Scan for the cell matching the given text and deliver its [x, y] coordinate at center. 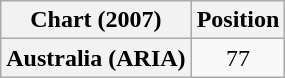
Position [238, 20]
Chart (2007) [96, 20]
Australia (ARIA) [96, 58]
77 [238, 58]
